Find where the given text appears and provide that cell's center as [X, Y] coordinate. 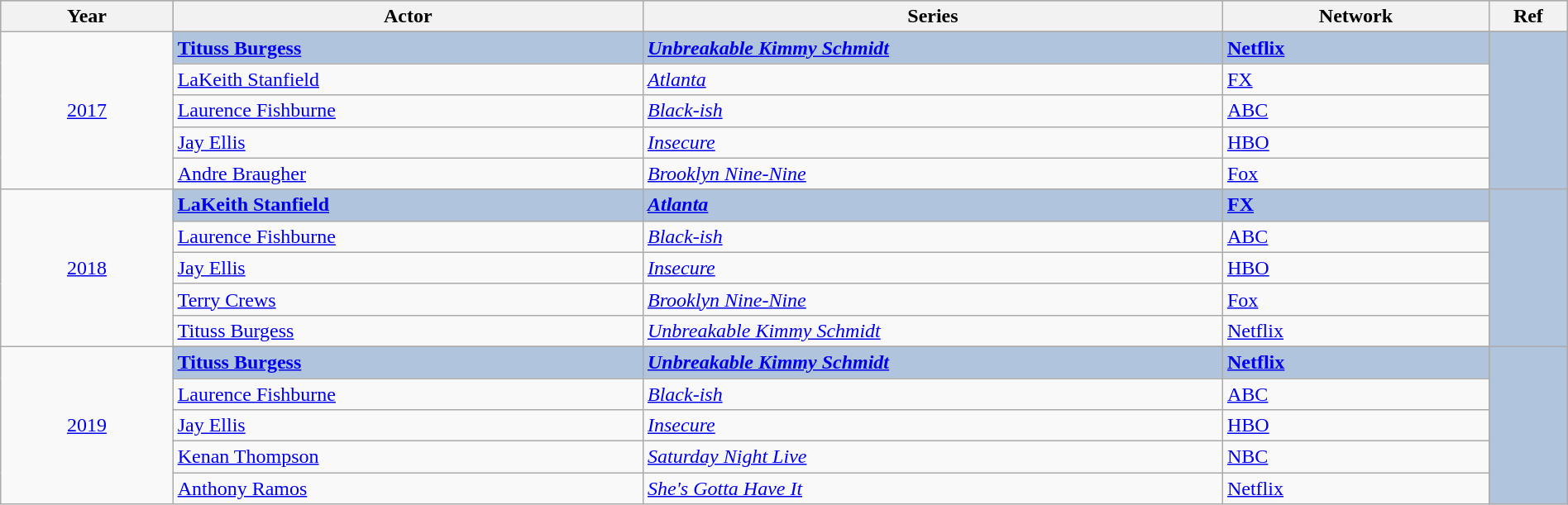
2018 [87, 268]
Anthony Ramos [408, 488]
Saturday Night Live [933, 457]
Series [933, 17]
2017 [87, 111]
Network [1355, 17]
She's Gotta Have It [933, 488]
NBC [1355, 457]
Actor [408, 17]
Ref [1528, 17]
Andre Braugher [408, 174]
Year [87, 17]
Terry Crews [408, 299]
2019 [87, 425]
Kenan Thompson [408, 457]
